Provide the (x, y) coordinate of the cell's center where the given text is located.  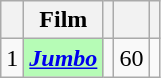
Film (64, 20)
60 (132, 58)
1 (12, 58)
Jumbo (64, 58)
